Return [x, y] of the center of cell containing provided text 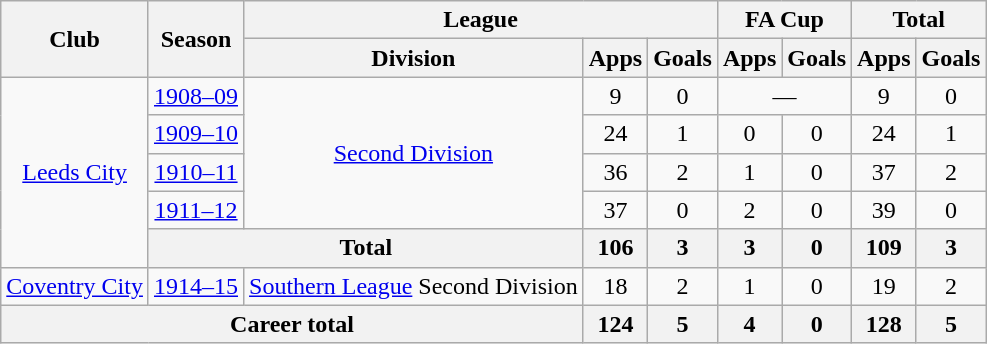
19 [884, 286]
124 [615, 324]
36 [615, 172]
Southern League Second Division [414, 286]
1914–15 [196, 286]
League [481, 20]
1908–09 [196, 96]
1909–10 [196, 134]
Season [196, 39]
FA Cup [784, 20]
1910–11 [196, 172]
Leeds City [75, 172]
Club [75, 39]
18 [615, 286]
— [784, 96]
128 [884, 324]
Career total [292, 324]
106 [615, 248]
Division [414, 58]
4 [749, 324]
Coventry City [75, 286]
39 [884, 210]
Second Division [414, 153]
109 [884, 248]
1911–12 [196, 210]
